Search for the cell housing the specified text and yield its [X, Y] center coordinate. 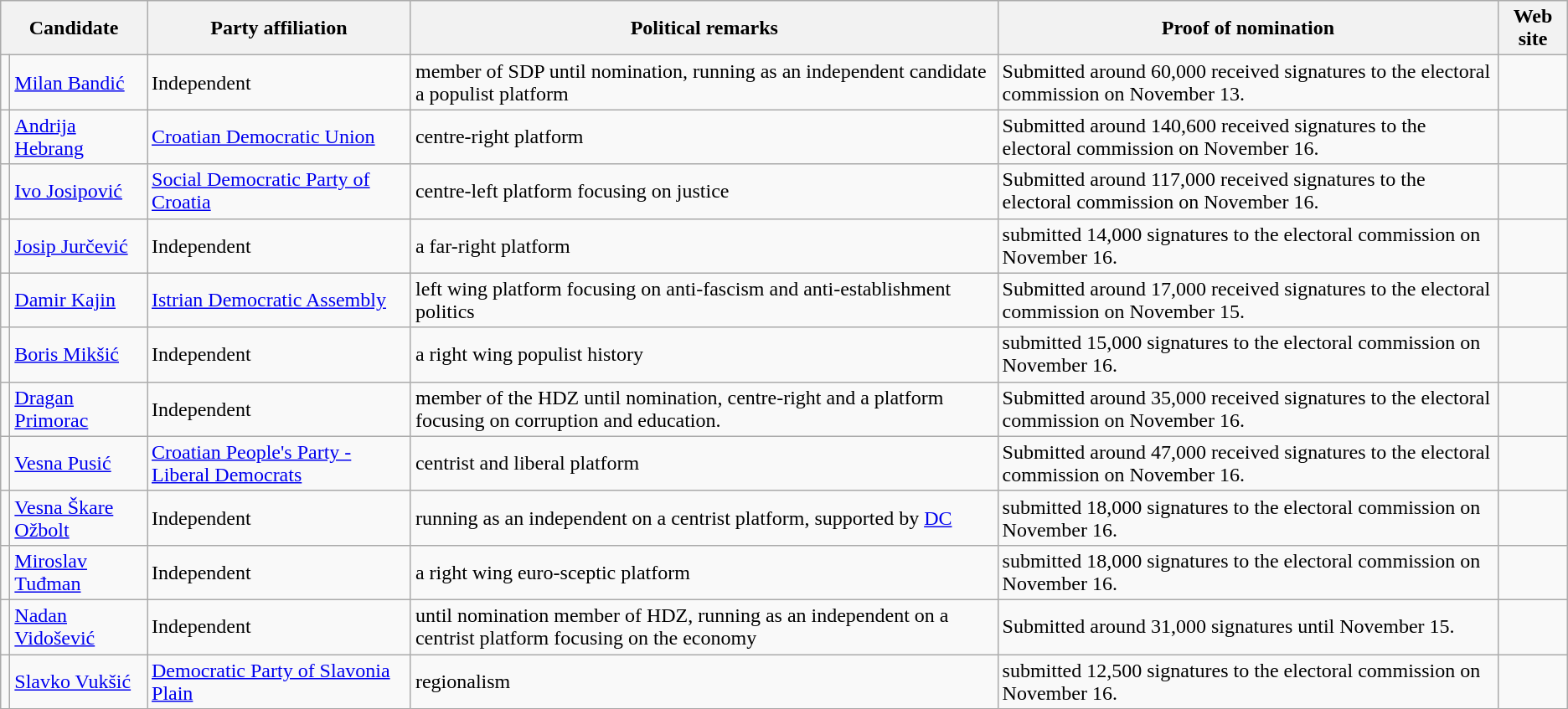
Miroslav Tuđman [79, 573]
Milan Bandić [79, 82]
a far-right platform [704, 246]
member of SDP until nomination, running as an independent candidate a populist platform [704, 82]
Submitted around 60,000 received signatures to the electoral commission on November 13. [1248, 82]
Submitted around 47,000 received signatures to the electoral commission on November 16. [1248, 464]
Andrija Hebrang [79, 137]
Josip Jurčević [79, 246]
Party affiliation [280, 28]
Istrian Democratic Assembly [280, 300]
centre-right platform [704, 137]
Political remarks [704, 28]
Web site [1533, 28]
Croatian Democratic Union [280, 137]
left wing platform focusing on anti-fascism and anti-establishment politics [704, 300]
centre-left platform focusing on justice [704, 191]
until nomination member of HDZ, running as an independent on a centrist platform focusing on the economy [704, 626]
Social Democratic Party of Croatia [280, 191]
submitted 14,000 signatures to the electoral commission on November 16. [1248, 246]
Submitted around 140,600 received signatures to the electoral commission on November 16. [1248, 137]
Slavko Vukšić [79, 681]
regionalism [704, 681]
running as an independent on a centrist platform, supported by DC [704, 517]
a right wing euro-sceptic platform [704, 573]
Candidate [74, 28]
centrist and liberal platform [704, 464]
Proof of nomination [1248, 28]
submitted 15,000 signatures to the electoral commission on November 16. [1248, 355]
Democratic Party of Slavonia Plain [280, 681]
Boris Mikšić [79, 355]
Submitted around 35,000 received signatures to the electoral commission on November 16. [1248, 408]
Croatian People's Party - Liberal Democrats [280, 464]
Ivo Josipović [79, 191]
Submitted around 31,000 signatures until November 15. [1248, 626]
Dragan Primorac [79, 408]
member of the HDZ until nomination, centre-right and a platform focusing on corruption and education. [704, 408]
Vesna Škare Ožbolt [79, 517]
Submitted around 17,000 received signatures to the electoral commission on November 15. [1248, 300]
Submitted around 117,000 received signatures to the electoral commission on November 16. [1248, 191]
a right wing populist history [704, 355]
Vesna Pusić [79, 464]
Damir Kajin [79, 300]
Nadan Vidošević [79, 626]
submitted 12,500 signatures to the electoral commission on November 16. [1248, 681]
